Detect which cell encompasses the target text, then output its [x, y] center coordinate. 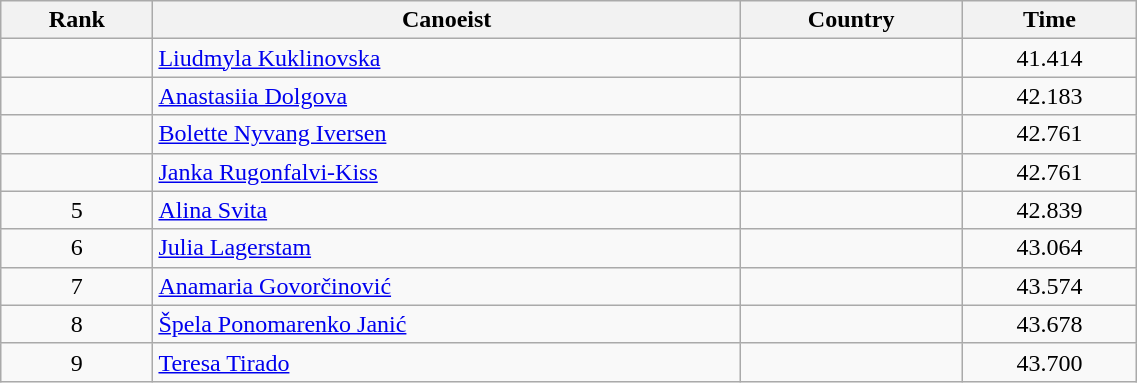
43.700 [1050, 362]
41.414 [1050, 58]
Teresa Tirado [446, 362]
Anamaria Govorčinović [446, 286]
Rank [77, 20]
Liudmyla Kuklinovska [446, 58]
Špela Ponomarenko Janić [446, 324]
43.574 [1050, 286]
42.839 [1050, 210]
Anastasiia Dolgova [446, 96]
6 [77, 248]
Time [1050, 20]
9 [77, 362]
7 [77, 286]
Janka Rugonfalvi-Kiss [446, 172]
8 [77, 324]
Alina Svita [446, 210]
43.678 [1050, 324]
42.183 [1050, 96]
5 [77, 210]
Canoeist [446, 20]
Bolette Nyvang Iversen [446, 134]
Julia Lagerstam [446, 248]
43.064 [1050, 248]
Country [851, 20]
